Capture the cell that displays the provided text and extract its [X, Y] central coordinate. 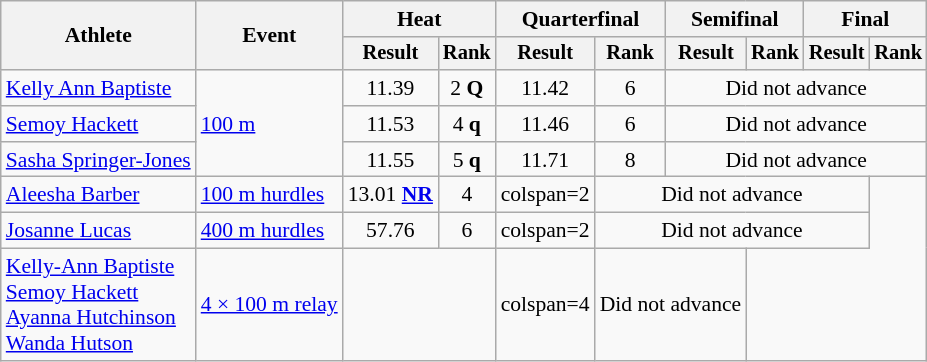
11.71 [546, 160]
400 m hurdles [270, 231]
11.42 [546, 88]
11.39 [390, 88]
Aleesha Barber [98, 195]
5 q [467, 160]
13.01 NR [390, 195]
4 q [467, 124]
Quarterfinal [581, 19]
Athlete [98, 36]
Event [270, 36]
4 [467, 195]
8 [630, 160]
Kelly-Ann BaptisteSemoy HackettAyanna HutchinsonWanda Hutson [98, 305]
11.53 [390, 124]
100 m [270, 124]
Heat [420, 19]
colspan=4 [546, 305]
11.55 [390, 160]
2 Q [467, 88]
Semoy Hackett [98, 124]
Semifinal [735, 19]
11.46 [546, 124]
100 m hurdles [270, 195]
Sasha Springer-Jones [98, 160]
57.76 [390, 231]
4 × 100 m relay [270, 305]
Final [866, 19]
Kelly Ann Baptiste [98, 88]
Josanne Lucas [98, 231]
